From the cell containing the given text, extract its center point as [X, Y] coordinate. 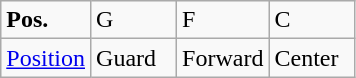
Pos. [46, 20]
F [223, 20]
Center [312, 58]
Forward [223, 58]
Guard [134, 58]
C [312, 20]
Position [46, 58]
G [134, 20]
